Determine the [X, Y] coordinate at the center of the cell enclosing the given text.  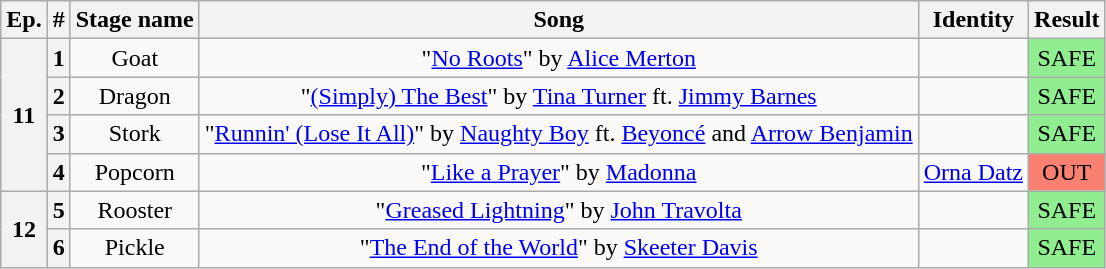
3 [58, 134]
11 [24, 115]
"Like a Prayer" by Madonna [558, 172]
12 [24, 229]
OUT [1067, 172]
# [58, 20]
Stage name [134, 20]
6 [58, 248]
1 [58, 58]
"The End of the World" by Skeeter Davis [558, 248]
"No Roots" by Alice Merton [558, 58]
Popcorn [134, 172]
"(Simply) The Best" by Tina Turner ft. Jimmy Barnes [558, 96]
Pickle [134, 248]
5 [58, 210]
Orna Datz [973, 172]
4 [58, 172]
Song [558, 20]
Ep. [24, 20]
"Greased Lightning" by John Travolta [558, 210]
Goat [134, 58]
Stork [134, 134]
Identity [973, 20]
Result [1067, 20]
"Runnin' (Lose It All)" by Naughty Boy ft. Beyoncé and Arrow Benjamin [558, 134]
Dragon [134, 96]
Rooster [134, 210]
2 [58, 96]
